Determine the [X, Y] coordinate at the center of the cell enclosing the given text.  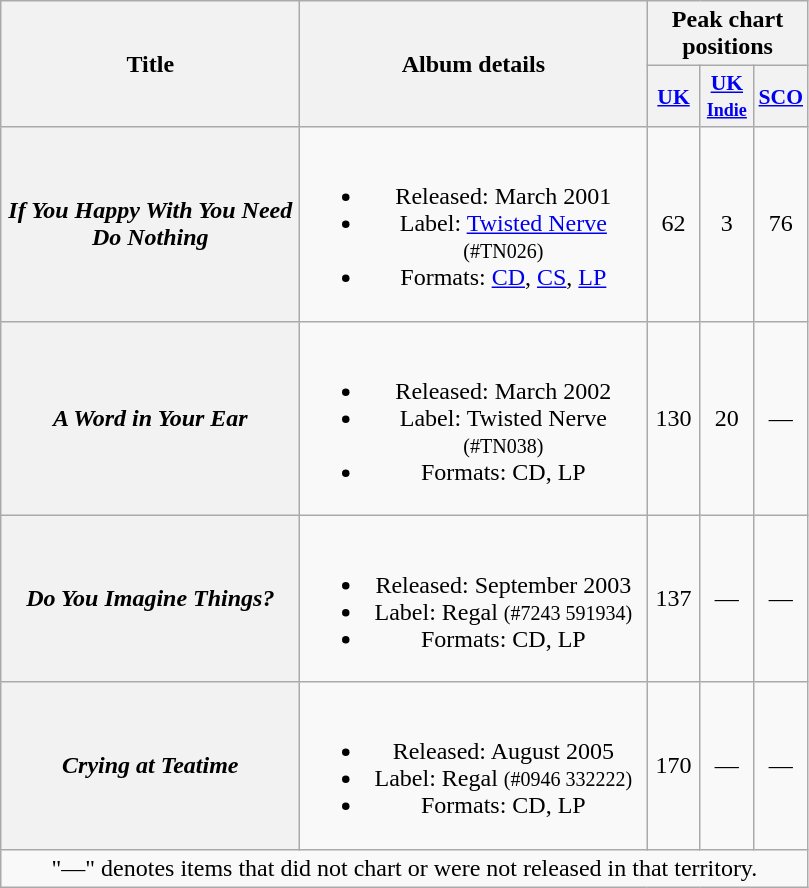
Released: September 2003Label: Regal (#7243 591934)Formats: CD, LP [474, 598]
If You Happy With You Need Do Nothing [150, 224]
A Word in Your Ear [150, 418]
Released: August 2005Label: Regal (#0946 332222)Formats: CD, LP [474, 766]
Do You Imagine Things? [150, 598]
20 [726, 418]
170 [674, 766]
SCO [782, 96]
Peak chart positions [728, 34]
3 [726, 224]
130 [674, 418]
Crying at Teatime [150, 766]
137 [674, 598]
Album details [474, 64]
"—" denotes items that did not chart or were not released in that territory. [404, 868]
Released: March 2002Label: Twisted Nerve (#TN038)Formats: CD, LP [474, 418]
Title [150, 64]
76 [782, 224]
UK [674, 96]
Released: March 2001Label: Twisted Nerve (#TN026)Formats: CD, CS, LP [474, 224]
UKIndie [726, 96]
62 [674, 224]
